Locate the cell with the specified text and output its (X, Y) center coordinate. 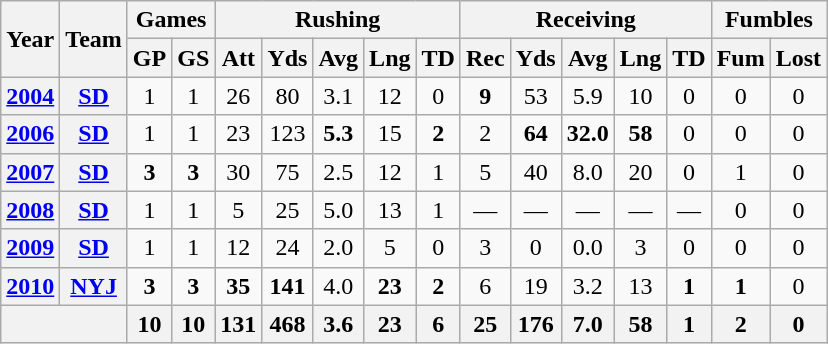
2.0 (338, 248)
75 (288, 172)
Att (238, 58)
26 (238, 96)
2009 (30, 248)
5.9 (588, 96)
2010 (30, 286)
80 (288, 96)
2008 (30, 210)
8.0 (588, 172)
0.0 (588, 248)
35 (238, 286)
5.3 (338, 134)
5.0 (338, 210)
4.0 (338, 286)
3.2 (588, 286)
2004 (30, 96)
Rushing (338, 20)
176 (536, 324)
Fum (740, 58)
7.0 (588, 324)
32.0 (588, 134)
40 (536, 172)
Lost (798, 58)
3.6 (338, 324)
24 (288, 248)
2.5 (338, 172)
Receiving (586, 20)
123 (288, 134)
468 (288, 324)
GP (149, 58)
131 (238, 324)
Team (94, 39)
Fumbles (768, 20)
Year (30, 39)
64 (536, 134)
19 (536, 286)
NYJ (94, 286)
Games (170, 20)
2006 (30, 134)
3.1 (338, 96)
30 (238, 172)
15 (390, 134)
141 (288, 286)
2007 (30, 172)
53 (536, 96)
20 (640, 172)
Rec (485, 58)
GS (194, 58)
9 (485, 96)
